Scan for the cell matching the given text and deliver its (X, Y) coordinate at center. 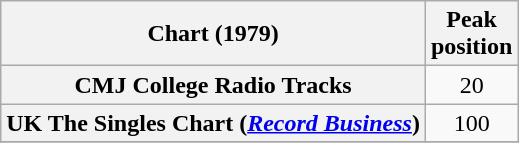
100 (471, 123)
CMJ College Radio Tracks (214, 85)
UK The Singles Chart (Record Business) (214, 123)
Peakposition (471, 34)
20 (471, 85)
Chart (1979) (214, 34)
